Detect which cell encompasses the target text, then output its [X, Y] center coordinate. 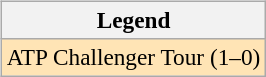
ATP Challenger Tour (1–0) [133, 57]
Legend [133, 20]
